Capture the cell that displays the provided text and extract its (X, Y) central coordinate. 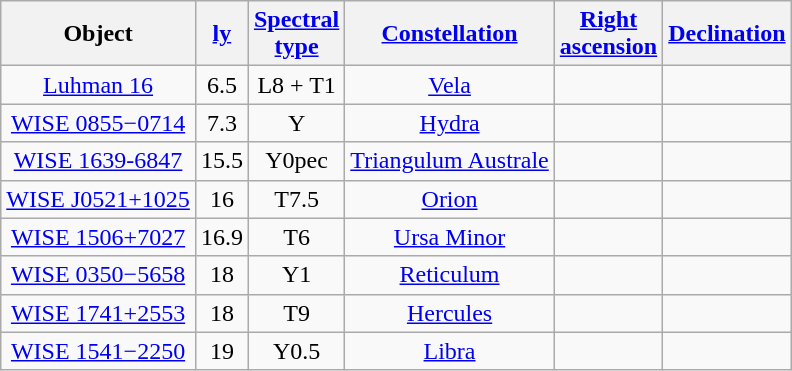
Reticulum (450, 275)
T7.5 (296, 199)
ly (222, 34)
WISE 0855−0714 (98, 123)
Orion (450, 199)
15.5 (222, 161)
WISE 1541−2250 (98, 351)
Y0pec (296, 161)
Object (98, 34)
Spectraltype (296, 34)
16 (222, 199)
7.3 (222, 123)
T9 (296, 313)
Ursa Minor (450, 237)
WISE J0521+1025 (98, 199)
T6 (296, 237)
Triangulum Australe (450, 161)
Y0.5 (296, 351)
Vela (450, 85)
Y (296, 123)
19 (222, 351)
WISE 1506+7027 (98, 237)
6.5 (222, 85)
Luhman 16 (98, 85)
Hydra (450, 123)
Y1 (296, 275)
Rightascension (608, 34)
WISE 0350−5658 (98, 275)
16.9 (222, 237)
Libra (450, 351)
Hercules (450, 313)
Declination (727, 34)
WISE 1741+2553 (98, 313)
L8 + T1 (296, 85)
Constellation (450, 34)
WISE 1639-6847 (98, 161)
